Return [x, y] of the center of cell containing provided text 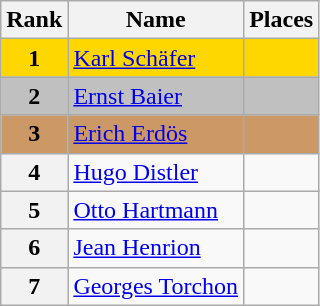
Erich Erdös [156, 134]
4 [34, 172]
Georges Torchon [156, 286]
Otto Hartmann [156, 210]
2 [34, 96]
Rank [34, 20]
7 [34, 286]
1 [34, 58]
6 [34, 248]
Ernst Baier [156, 96]
3 [34, 134]
Hugo Distler [156, 172]
Places [282, 20]
Karl Schäfer [156, 58]
5 [34, 210]
Jean Henrion [156, 248]
Name [156, 20]
